Search for the cell housing the specified text and yield its (X, Y) center coordinate. 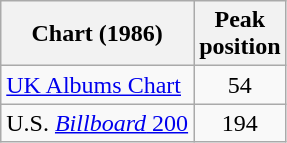
UK Albums Chart (98, 85)
Peakposition (240, 34)
U.S. Billboard 200 (98, 123)
194 (240, 123)
54 (240, 85)
Chart (1986) (98, 34)
